Output the [X, Y] coordinate of the center of the cell containing the given text.  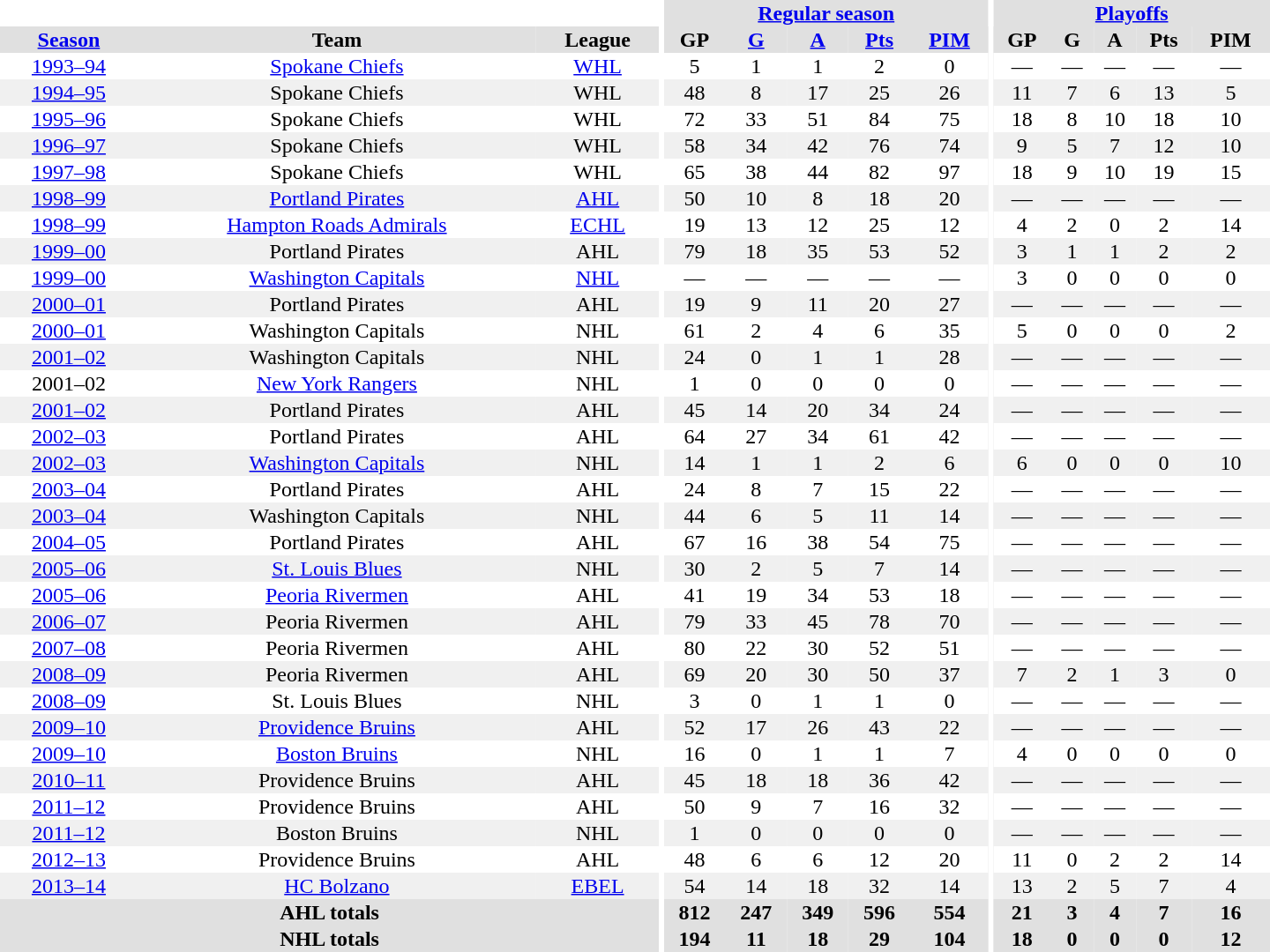
194 [695, 939]
1996–97 [69, 145]
Season [69, 40]
80 [695, 648]
29 [879, 939]
65 [695, 172]
2010–11 [69, 780]
69 [695, 674]
EBEL [598, 886]
League [598, 40]
349 [818, 912]
AHL totals [330, 912]
HC Bolzano [337, 886]
36 [879, 780]
21 [1021, 912]
28 [949, 357]
37 [949, 674]
Regular season [826, 13]
58 [695, 145]
43 [879, 727]
812 [695, 912]
1993–94 [69, 66]
76 [879, 145]
64 [695, 436]
ECHL [598, 225]
41 [695, 595]
67 [695, 542]
1994–95 [69, 93]
72 [695, 119]
104 [949, 939]
2012–13 [69, 859]
NHL totals [330, 939]
247 [756, 912]
1997–98 [69, 172]
596 [879, 912]
2006–07 [69, 621]
74 [949, 145]
84 [879, 119]
Playoffs [1132, 13]
Hampton Roads Admirals [337, 225]
Team [337, 40]
554 [949, 912]
2004–05 [69, 542]
2013–14 [69, 886]
70 [949, 621]
78 [879, 621]
New York Rangers [337, 383]
97 [949, 172]
1995–96 [69, 119]
2007–08 [69, 648]
82 [879, 172]
